Provide the [X, Y] coordinate of the cell's center where the given text is located.  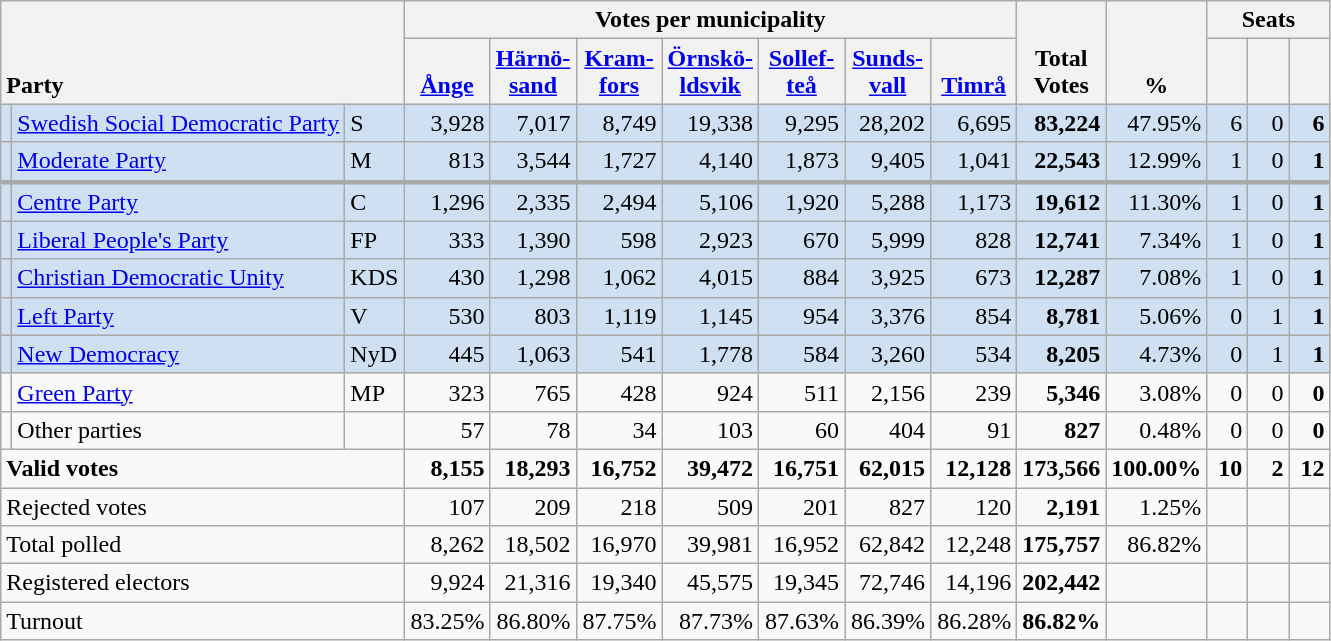
5.06% [1156, 316]
V [374, 316]
Turnout [202, 621]
8,781 [1062, 316]
10 [1228, 468]
% [1156, 52]
16,751 [802, 468]
2,156 [888, 392]
86.28% [974, 621]
12 [1310, 468]
813 [447, 162]
1,062 [619, 278]
Liberal People's Party [178, 240]
8,749 [619, 123]
8,262 [447, 545]
39,981 [710, 545]
12,128 [974, 468]
107 [447, 507]
72,746 [888, 583]
83.25% [447, 621]
1,119 [619, 316]
19,340 [619, 583]
Registered electors [202, 583]
2,335 [533, 202]
Valid votes [202, 468]
Härnö- sand [533, 72]
Timrå [974, 72]
12,287 [1062, 278]
1,873 [802, 162]
1,173 [974, 202]
57 [447, 430]
60 [802, 430]
584 [802, 354]
854 [974, 316]
Ånge [447, 72]
202,442 [1062, 583]
Kram- fors [619, 72]
828 [974, 240]
Total Votes [1062, 52]
34 [619, 430]
45,575 [710, 583]
673 [974, 278]
4.73% [1156, 354]
Sollef- teå [802, 72]
333 [447, 240]
C [374, 202]
86.39% [888, 621]
12,741 [1062, 240]
598 [619, 240]
62,842 [888, 545]
3,544 [533, 162]
239 [974, 392]
1,063 [533, 354]
3,376 [888, 316]
Swedish Social Democratic Party [178, 123]
5,346 [1062, 392]
19,345 [802, 583]
87.75% [619, 621]
Votes per municipality [710, 20]
201 [802, 507]
765 [533, 392]
1,727 [619, 162]
5,288 [888, 202]
M [374, 162]
4,015 [710, 278]
Christian Democratic Unity [178, 278]
509 [710, 507]
Sunds- vall [888, 72]
8,155 [447, 468]
2,191 [1062, 507]
1,296 [447, 202]
1,778 [710, 354]
430 [447, 278]
511 [802, 392]
21,316 [533, 583]
1,390 [533, 240]
Moderate Party [178, 162]
18,502 [533, 545]
7,017 [533, 123]
FP [374, 240]
19,612 [1062, 202]
1.25% [1156, 507]
16,952 [802, 545]
MP [374, 392]
16,752 [619, 468]
9,405 [888, 162]
445 [447, 354]
541 [619, 354]
1,298 [533, 278]
Örnskö- ldsvik [710, 72]
954 [802, 316]
22,543 [1062, 162]
14,196 [974, 583]
1,041 [974, 162]
924 [710, 392]
87.63% [802, 621]
100.00% [1156, 468]
2 [1268, 468]
3,925 [888, 278]
87.73% [710, 621]
3,928 [447, 123]
5,999 [888, 240]
Centre Party [178, 202]
1,145 [710, 316]
173,566 [1062, 468]
86.80% [533, 621]
803 [533, 316]
2,494 [619, 202]
2,923 [710, 240]
39,472 [710, 468]
7.34% [1156, 240]
884 [802, 278]
Total polled [202, 545]
428 [619, 392]
KDS [374, 278]
S [374, 123]
7.08% [1156, 278]
Seats [1268, 20]
6,695 [974, 123]
1,920 [802, 202]
9,924 [447, 583]
103 [710, 430]
218 [619, 507]
530 [447, 316]
11.30% [1156, 202]
16,970 [619, 545]
62,015 [888, 468]
47.95% [1156, 123]
12,248 [974, 545]
Party [202, 52]
534 [974, 354]
Left Party [178, 316]
Other parties [178, 430]
209 [533, 507]
3.08% [1156, 392]
78 [533, 430]
12.99% [1156, 162]
New Democracy [178, 354]
120 [974, 507]
Green Party [178, 392]
670 [802, 240]
19,338 [710, 123]
91 [974, 430]
3,260 [888, 354]
NyD [374, 354]
Rejected votes [202, 507]
4,140 [710, 162]
8,205 [1062, 354]
83,224 [1062, 123]
5,106 [710, 202]
323 [447, 392]
9,295 [802, 123]
175,757 [1062, 545]
18,293 [533, 468]
28,202 [888, 123]
404 [888, 430]
0.48% [1156, 430]
